Locate the cell with the specified text and output its (x, y) center coordinate. 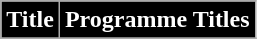
Title (30, 20)
Programme Titles (157, 20)
